Return (x, y) of the center of cell containing provided text 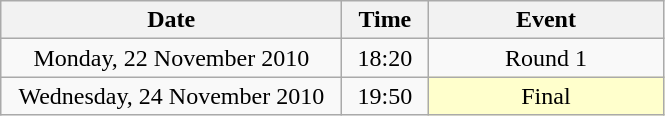
Monday, 22 November 2010 (172, 58)
18:20 (385, 58)
Round 1 (546, 58)
Time (385, 20)
Wednesday, 24 November 2010 (172, 96)
19:50 (385, 96)
Date (172, 20)
Event (546, 20)
Final (546, 96)
